Identify which cell holds the provided text, then report its [X, Y] central coordinate. 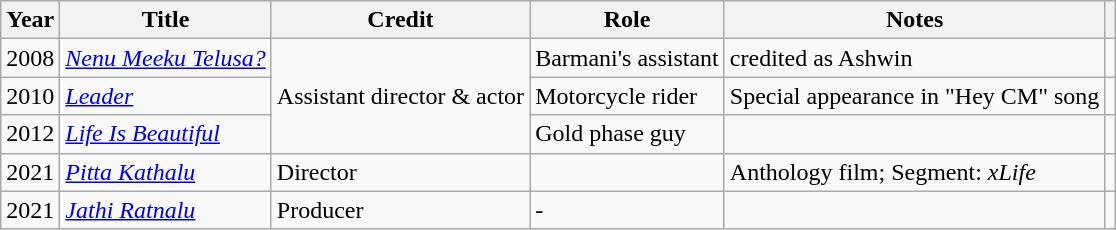
Title [166, 20]
2010 [30, 96]
Life Is Beautiful [166, 134]
Motorcycle rider [628, 96]
Assistant director & actor [400, 96]
2012 [30, 134]
Leader [166, 96]
Barmani's assistant [628, 58]
Pitta Kathalu [166, 172]
Notes [914, 20]
- [628, 210]
Gold phase guy [628, 134]
Anthology film; Segment: xLife [914, 172]
credited as Ashwin [914, 58]
2008 [30, 58]
Role [628, 20]
Producer [400, 210]
Year [30, 20]
Nenu Meeku Telusa? [166, 58]
Jathi Ratnalu [166, 210]
Director [400, 172]
Special appearance in "Hey CM" song [914, 96]
Credit [400, 20]
